Scan for the cell matching the given text and deliver its (x, y) coordinate at center. 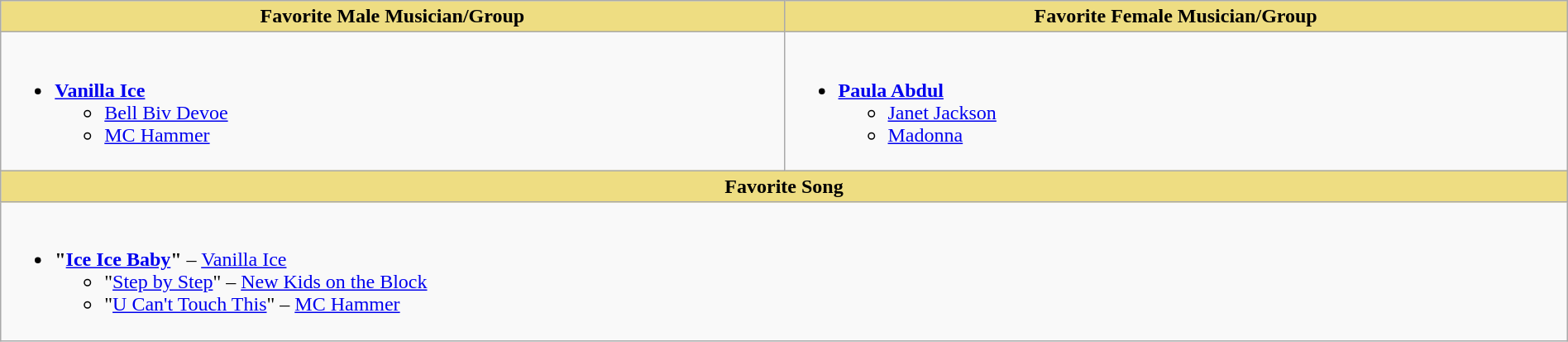
Vanilla IceBell Biv DevoeMC Hammer (392, 101)
Favorite Female Musician/Group (1176, 17)
Paula AbdulJanet JacksonMadonna (1176, 101)
Favorite Song (784, 186)
"Ice Ice Baby" – Vanilla Ice"Step by Step" – New Kids on the Block"U Can't Touch This" – MC Hammer (784, 272)
Favorite Male Musician/Group (392, 17)
